Output the (x, y) coordinate of the center of the cell containing the given text.  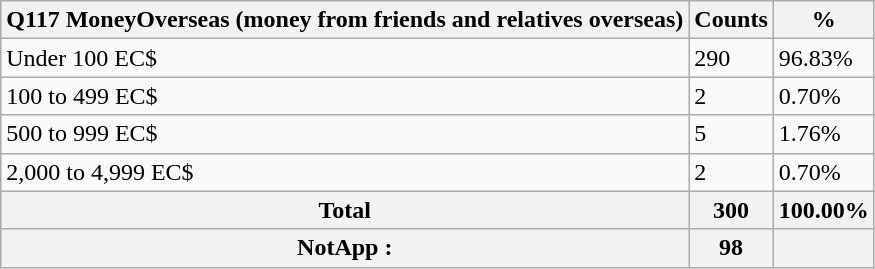
5 (731, 134)
96.83% (824, 58)
Q117 MoneyOverseas (money from friends and relatives overseas) (345, 20)
Counts (731, 20)
1.76% (824, 134)
98 (731, 248)
100.00% (824, 210)
2,000 to 4,999 EC$ (345, 172)
Under 100 EC$ (345, 58)
290 (731, 58)
% (824, 20)
Total (345, 210)
500 to 999 EC$ (345, 134)
300 (731, 210)
NotApp : (345, 248)
100 to 499 EC$ (345, 96)
